From the cell containing the given text, extract its center point as [x, y] coordinate. 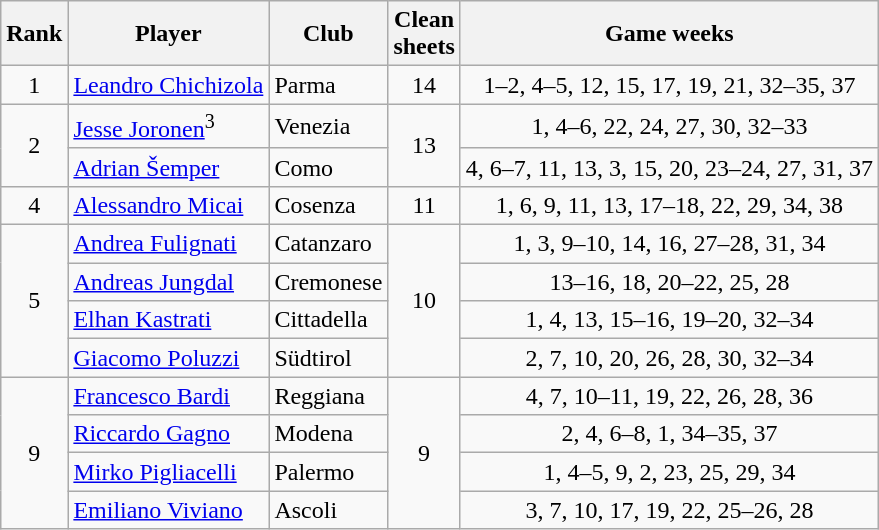
13–16, 18, 20–22, 25, 28 [669, 282]
Andreas Jungdal [168, 282]
1, 4–5, 9, 2, 23, 25, 29, 34 [669, 472]
13 [424, 146]
Modena [328, 434]
Como [328, 167]
Emiliano Viviano [168, 510]
4, 6–7, 11, 13, 3, 15, 20, 23–24, 27, 31, 37 [669, 167]
14 [424, 85]
Rank [34, 34]
Player [168, 34]
2, 4, 6–8, 1, 34–35, 37 [669, 434]
Cittadella [328, 320]
Riccardo Gagno [168, 434]
Jesse Joronen3 [168, 126]
1 [34, 85]
Giacomo Poluzzi [168, 358]
3, 7, 10, 17, 19, 22, 25–26, 28 [669, 510]
Francesco Bardi [168, 396]
Reggiana [328, 396]
Leandro Chichizola [168, 85]
2, 7, 10, 20, 26, 28, 30, 32–34 [669, 358]
Parma [328, 85]
Club [328, 34]
Südtirol [328, 358]
4 [34, 205]
2 [34, 146]
1–2, 4–5, 12, 15, 17, 19, 21, 32–35, 37 [669, 85]
10 [424, 301]
Palermo [328, 472]
Cremonese [328, 282]
Andrea Fulignati [168, 244]
Cleansheets [424, 34]
Adrian Šemper [168, 167]
4, 7, 10–11, 19, 22, 26, 28, 36 [669, 396]
Ascoli [328, 510]
Elhan Kastrati [168, 320]
Alessandro Micai [168, 205]
1, 4, 13, 15–16, 19–20, 32–34 [669, 320]
Catanzaro [328, 244]
1, 4–6, 22, 24, 27, 30, 32–33 [669, 126]
11 [424, 205]
5 [34, 301]
Cosenza [328, 205]
1, 6, 9, 11, 13, 17–18, 22, 29, 34, 38 [669, 205]
Game weeks [669, 34]
1, 3, 9–10, 14, 16, 27–28, 31, 34 [669, 244]
Venezia [328, 126]
Mirko Pigliacelli [168, 472]
